Search for the cell housing the specified text and yield its [X, Y] center coordinate. 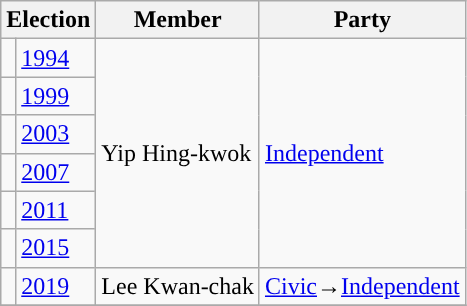
Election [48, 20]
2003 [56, 134]
1999 [56, 96]
2011 [56, 210]
2007 [56, 172]
2015 [56, 248]
2019 [56, 286]
1994 [56, 58]
Civic→Independent [362, 286]
Yip Hing-kwok [178, 153]
Party [362, 20]
Member [178, 20]
Independent [362, 153]
Lee Kwan-chak [178, 286]
